Find where the given text appears and provide that cell's center as (X, Y) coordinate. 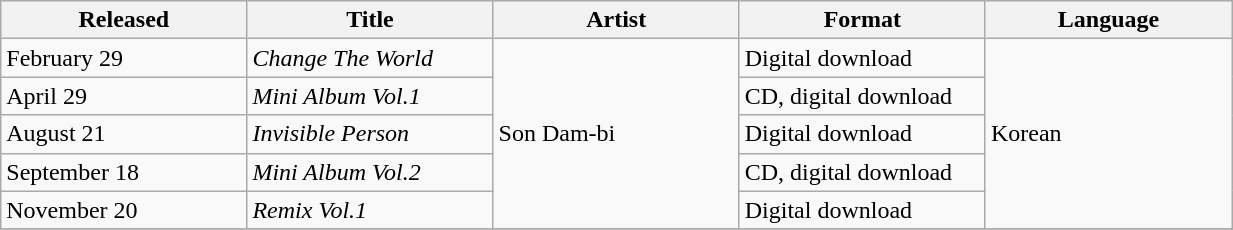
September 18 (124, 172)
February 29 (124, 58)
Title (370, 20)
Released (124, 20)
Son Dam-bi (616, 134)
Mini Album Vol.2 (370, 172)
Korean (1108, 134)
Mini Album Vol.1 (370, 96)
Artist (616, 20)
November 20 (124, 210)
August 21 (124, 134)
Change The World (370, 58)
Language (1108, 20)
Remix Vol.1 (370, 210)
Format (862, 20)
Invisible Person (370, 134)
April 29 (124, 96)
